Identify which cell holds the provided text, then report its [x, y] central coordinate. 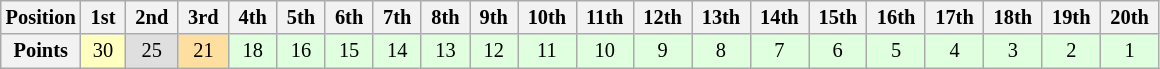
7 [779, 51]
18 [253, 51]
1st [104, 17]
13 [445, 51]
5 [896, 51]
2nd [152, 17]
14 [397, 51]
8th [445, 17]
17th [954, 17]
19th [1071, 17]
16th [896, 17]
20th [1129, 17]
12th [662, 17]
15th [838, 17]
Points [41, 51]
4th [253, 17]
13th [721, 17]
1 [1129, 51]
11 [547, 51]
14th [779, 17]
5th [301, 17]
6 [838, 51]
7th [397, 17]
3rd [203, 17]
4 [954, 51]
21 [203, 51]
Position [41, 17]
2 [1071, 51]
3 [1013, 51]
18th [1013, 17]
12 [494, 51]
10 [604, 51]
9 [662, 51]
15 [349, 51]
9th [494, 17]
10th [547, 17]
6th [349, 17]
25 [152, 51]
16 [301, 51]
30 [104, 51]
11th [604, 17]
8 [721, 51]
